For the text-containing cell, return its midpoint in [x, y] coordinate format. 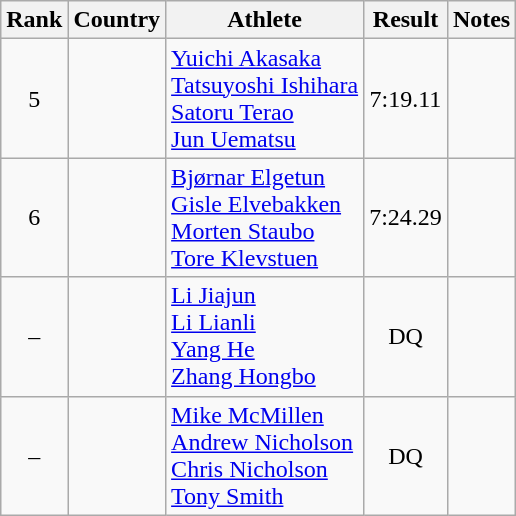
Yuichi Akasaka Tatsuyoshi Ishihara Satoru Terao Jun Uematsu [265, 98]
Bjørnar Elgetun Gisle Elvebakken Morten Staubo Tore Klevstuen [265, 218]
7:24.29 [406, 218]
Country [117, 20]
Li Jiajun Li Lianli Yang He Zhang Hongbo [265, 336]
6 [34, 218]
7:19.11 [406, 98]
Mike McMillen Andrew Nicholson Chris Nicholson Tony Smith [265, 456]
Result [406, 20]
Notes [481, 20]
Rank [34, 20]
Athlete [265, 20]
5 [34, 98]
